From the cell containing the given text, extract its center point as (x, y) coordinate. 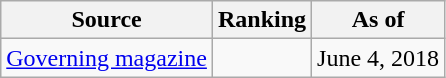
Ranking (262, 20)
Source (107, 20)
As of (378, 20)
Governing magazine (107, 58)
June 4, 2018 (378, 58)
